Identify which cell holds the provided text, then report its (x, y) central coordinate. 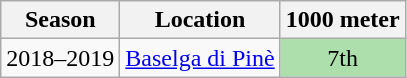
7th (342, 58)
Location (200, 20)
Baselga di Pinè (200, 58)
Season (60, 20)
2018–2019 (60, 58)
1000 meter (342, 20)
